Detect which cell encompasses the target text, then output its [x, y] center coordinate. 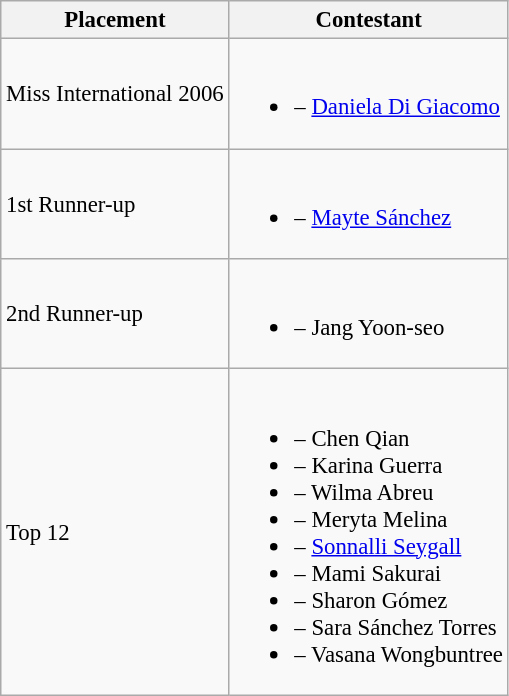
1st Runner-up [115, 204]
– Jang Yoon-seo [368, 314]
Contestant [368, 20]
Top 12 [115, 532]
Placement [115, 20]
Miss International 2006 [115, 94]
– Chen Qian – Karina Guerra – Wilma Abreu – Meryta Melina – Sonnalli Seygall – Mami Sakurai – Sharon Gómez – Sara Sánchez Torres – Vasana Wongbuntree [368, 532]
– Mayte Sánchez [368, 204]
2nd Runner-up [115, 314]
– Daniela Di Giacomo [368, 94]
